Identify which cell holds the provided text, then report its (X, Y) central coordinate. 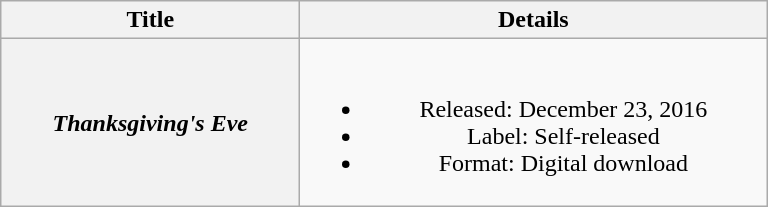
Released: December 23, 2016Label: Self-releasedFormat: Digital download (534, 122)
Thanksgiving's Eve (150, 122)
Details (534, 20)
Title (150, 20)
